Locate the cell with the specified text and output its (x, y) center coordinate. 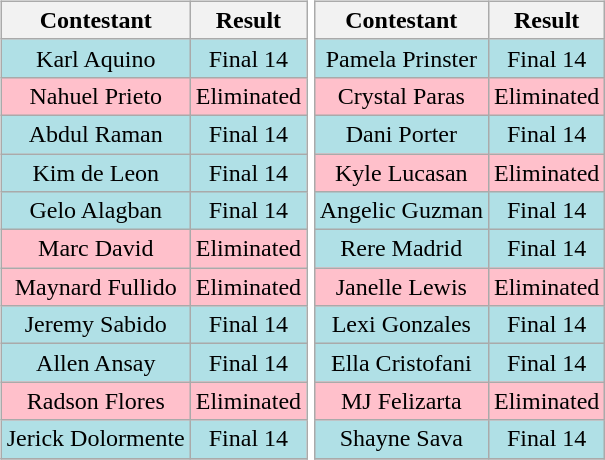
Maynard Fullido (96, 287)
Kim de Leon (96, 173)
Nahuel Prieto (96, 96)
Ella Cristofani (401, 363)
Gelo Alagban (96, 211)
Lexi Gonzales (401, 325)
Jeremy Sabido (96, 325)
Kyle Lucasan (401, 173)
Allen Ansay (96, 363)
MJ Felizarta (401, 401)
Karl Aquino (96, 58)
Angelic Guzman (401, 211)
Jerick Dolormente (96, 439)
Crystal Paras (401, 96)
Pamela Prinster (401, 58)
Shayne Sava (401, 439)
Dani Porter (401, 134)
Rere Madrid (401, 249)
Marc David (96, 249)
Radson Flores (96, 401)
Janelle Lewis (401, 287)
Abdul Raman (96, 134)
